Search for the cell housing the specified text and yield its [X, Y] center coordinate. 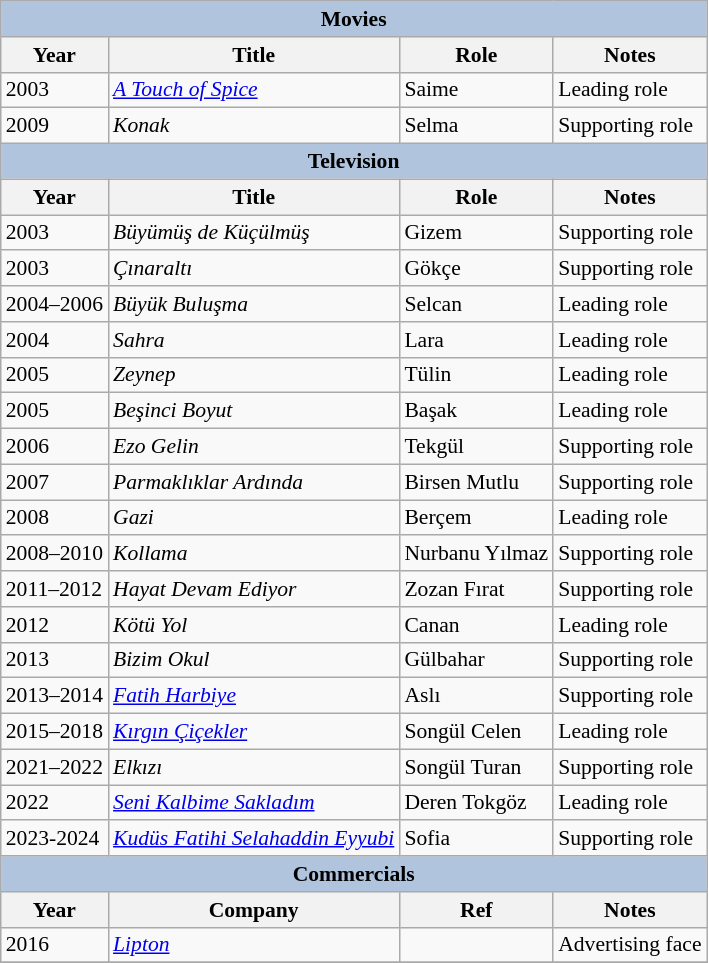
Tekgül [476, 447]
Ref [476, 910]
Çınaraltı [254, 269]
2004 [54, 340]
Hayat Devam Ediyor [254, 589]
Songül Celen [476, 732]
Kötü Yol [254, 625]
Nurbanu Yılmaz [476, 554]
Sahra [254, 340]
2013–2014 [54, 696]
Canan [476, 625]
2009 [54, 126]
2023-2024 [54, 839]
2006 [54, 447]
2008–2010 [54, 554]
Berçem [476, 518]
Lara [476, 340]
2021–2022 [54, 767]
Movies [354, 19]
2008 [54, 518]
Gazi [254, 518]
2004–2006 [54, 304]
2015–2018 [54, 732]
Zozan Fırat [476, 589]
2007 [54, 482]
Deren Tokgöz [476, 803]
Birsen Mutlu [476, 482]
Ezo Gelin [254, 447]
Company [254, 910]
Saime [476, 90]
Tülin [476, 375]
Kollama [254, 554]
Kırgın Çiçekler [254, 732]
Aslı [476, 696]
2022 [54, 803]
Television [354, 162]
2013 [54, 660]
Zeynep [254, 375]
Parmaklıklar Ardında [254, 482]
Gizem [476, 233]
2016 [54, 945]
Sofia [476, 839]
Selma [476, 126]
2011–2012 [54, 589]
Advertising face [630, 945]
Başak [476, 411]
Lipton [254, 945]
Kudüs Fatihi Selahaddin Eyyubi [254, 839]
2012 [54, 625]
Beşinci Boyut [254, 411]
Büyümüş de Küçülmüş [254, 233]
Konak [254, 126]
Commercials [354, 874]
Seni Kalbime Sakladım [254, 803]
Büyük Buluşma [254, 304]
Songül Turan [476, 767]
Selcan [476, 304]
A Touch of Spice [254, 90]
Bizim Okul [254, 660]
Fatih Harbiye [254, 696]
Gülbahar [476, 660]
Gökçe [476, 269]
Elkızı [254, 767]
